Locate the cell with the specified text and output its (X, Y) center coordinate. 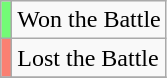
Lost the Battle (89, 58)
Won the Battle (89, 20)
